Scan for the cell matching the given text and deliver its [x, y] coordinate at center. 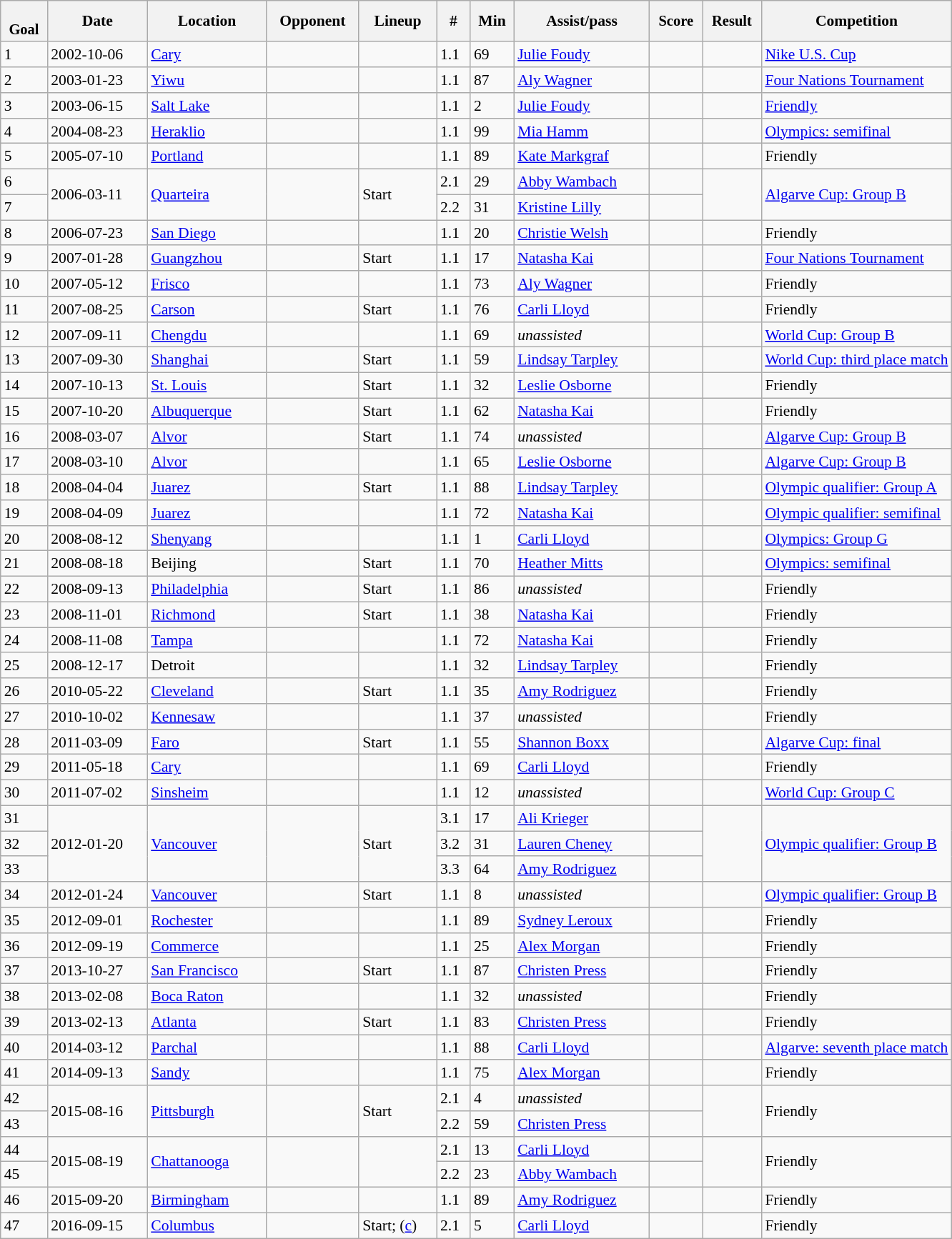
Quarteira [207, 194]
Algarve: seventh place match [856, 1048]
2008-08-12 [97, 539]
2007-08-25 [97, 309]
2007-10-20 [97, 412]
Atlanta [207, 1022]
Beijing [207, 564]
2015-09-20 [97, 1200]
75 [492, 1073]
14 [24, 386]
2011-03-09 [97, 742]
Commerce [207, 946]
2014-03-12 [97, 1048]
Cleveland [207, 691]
2013-02-13 [97, 1022]
76 [492, 309]
Rochester [207, 920]
2007-01-28 [97, 259]
Philadelphia [207, 589]
2007-09-11 [97, 335]
San Diego [207, 233]
2008-12-17 [97, 666]
28 [24, 742]
7 [24, 208]
2012-01-24 [97, 895]
World Cup: Group C [856, 793]
86 [492, 589]
3 [24, 106]
2008-09-13 [97, 589]
99 [492, 131]
2003-06-15 [97, 106]
Olympics: Group G [856, 539]
65 [492, 462]
Mia Hamm [582, 131]
# [453, 21]
Pittsburgh [207, 1110]
2004-08-23 [97, 131]
Faro [207, 742]
2007-05-12 [97, 284]
2007-10-13 [97, 386]
Birmingham [207, 1200]
Result [732, 21]
24 [24, 640]
2002-10-06 [97, 55]
2005-07-10 [97, 156]
2010-10-02 [97, 717]
2008-08-18 [97, 564]
Min [492, 21]
Opponent [313, 21]
2015-08-19 [97, 1162]
Boca Raton [207, 997]
Columbus [207, 1226]
Chengdu [207, 335]
World Cup: third place match [856, 360]
45 [24, 1175]
2013-10-27 [97, 971]
Sinsheim [207, 793]
2012-09-01 [97, 920]
44 [24, 1150]
World Cup: Group B [856, 335]
62 [492, 412]
73 [492, 284]
42 [24, 1098]
41 [24, 1073]
Assist/pass [582, 21]
Lauren Cheney [582, 844]
Richmond [207, 615]
Yiwu [207, 80]
Detroit [207, 666]
36 [24, 946]
Kennesaw [207, 717]
2006-03-11 [97, 194]
Shenyang [207, 539]
2006-07-23 [97, 233]
Salt Lake [207, 106]
Start; (c) [397, 1226]
2012-09-19 [97, 946]
3.3 [453, 870]
Frisco [207, 284]
2010-05-22 [97, 691]
Portland [207, 156]
Competition [856, 21]
Heather Mitts [582, 564]
64 [492, 870]
Heraklio [207, 131]
Olympic qualifier: Group A [856, 487]
2007-09-30 [97, 360]
9 [24, 259]
Christie Welsh [582, 233]
15 [24, 412]
Date [97, 21]
Location [207, 21]
2014-09-13 [97, 1073]
Kate Markgraf [582, 156]
2013-02-08 [97, 997]
Carson [207, 309]
40 [24, 1048]
30 [24, 793]
Algarve Cup: final [856, 742]
74 [492, 437]
22 [24, 589]
Parchal [207, 1048]
55 [492, 742]
70 [492, 564]
2011-05-18 [97, 767]
Albuquerque [207, 412]
27 [24, 717]
2008-04-09 [97, 513]
Ali Krieger [582, 819]
16 [24, 437]
Shanghai [207, 360]
2012-01-20 [97, 845]
19 [24, 513]
2016-09-15 [97, 1226]
2008-11-01 [97, 615]
21 [24, 564]
2008-11-08 [97, 640]
2011-07-02 [97, 793]
83 [492, 1022]
Olympic qualifier: semifinal [856, 513]
Goal [24, 21]
26 [24, 691]
34 [24, 895]
6 [24, 182]
Chattanooga [207, 1162]
11 [24, 309]
43 [24, 1124]
Shannon Boxx [582, 742]
Score [676, 21]
33 [24, 870]
Sandy [207, 1073]
St. Louis [207, 386]
Lineup [397, 21]
2008-03-10 [97, 462]
10 [24, 284]
47 [24, 1226]
18 [24, 487]
Guangzhou [207, 259]
Tampa [207, 640]
2003-01-23 [97, 80]
San Francisco [207, 971]
Nike U.S. Cup [856, 55]
39 [24, 1022]
2015-08-16 [97, 1110]
3.2 [453, 844]
Kristine Lilly [582, 208]
Sydney Leroux [582, 920]
2008-03-07 [97, 437]
46 [24, 1200]
3.1 [453, 819]
2008-04-04 [97, 487]
